Extract the [x, y] coordinate from the center of the cell holding the provided text.  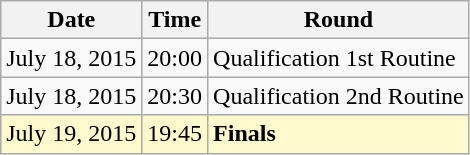
20:00 [175, 58]
20:30 [175, 96]
Round [339, 20]
Qualification 2nd Routine [339, 96]
July 19, 2015 [72, 134]
Qualification 1st Routine [339, 58]
19:45 [175, 134]
Finals [339, 134]
Date [72, 20]
Time [175, 20]
